Detect which cell encompasses the target text, then output its [x, y] center coordinate. 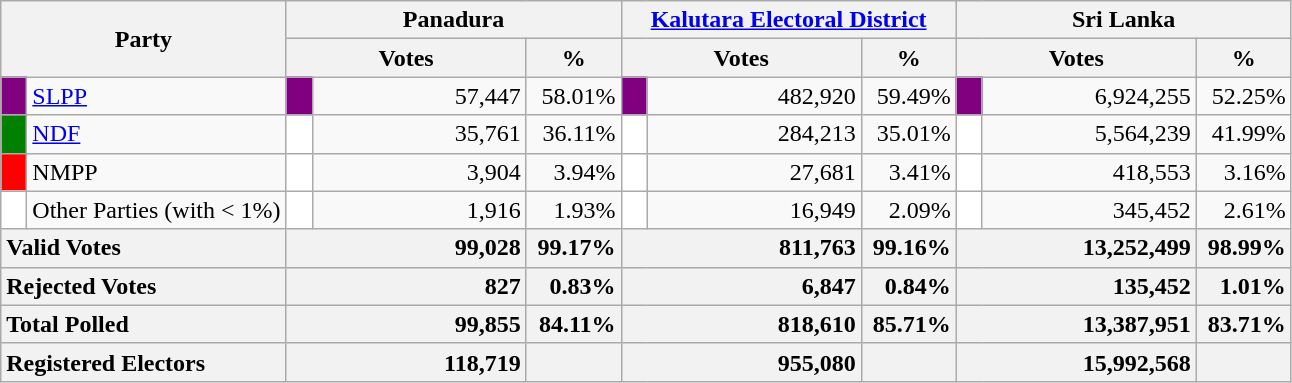
6,924,255 [1089, 96]
Other Parties (with < 1%) [156, 210]
35.01% [908, 134]
Valid Votes [144, 248]
41.99% [1244, 134]
1.93% [574, 210]
Sri Lanka [1124, 20]
98.99% [1244, 248]
5,564,239 [1089, 134]
955,080 [741, 362]
99.16% [908, 248]
SLPP [156, 96]
811,763 [741, 248]
2.61% [1244, 210]
83.71% [1244, 324]
3,904 [419, 172]
118,719 [406, 362]
13,387,951 [1076, 324]
Kalutara Electoral District [788, 20]
59.49% [908, 96]
0.84% [908, 286]
3.41% [908, 172]
0.83% [574, 286]
85.71% [908, 324]
6,847 [741, 286]
13,252,499 [1076, 248]
284,213 [754, 134]
58.01% [574, 96]
52.25% [1244, 96]
99.17% [574, 248]
16,949 [754, 210]
NMPP [156, 172]
1,916 [419, 210]
3.16% [1244, 172]
135,452 [1076, 286]
99,028 [406, 248]
57,447 [419, 96]
84.11% [574, 324]
345,452 [1089, 210]
3.94% [574, 172]
Rejected Votes [144, 286]
Registered Electors [144, 362]
36.11% [574, 134]
15,992,568 [1076, 362]
99,855 [406, 324]
1.01% [1244, 286]
418,553 [1089, 172]
2.09% [908, 210]
35,761 [419, 134]
482,920 [754, 96]
818,610 [741, 324]
827 [406, 286]
Party [144, 39]
Panadura [454, 20]
27,681 [754, 172]
Total Polled [144, 324]
NDF [156, 134]
